Provide the [x, y] coordinate of the cell's center where the given text is located.  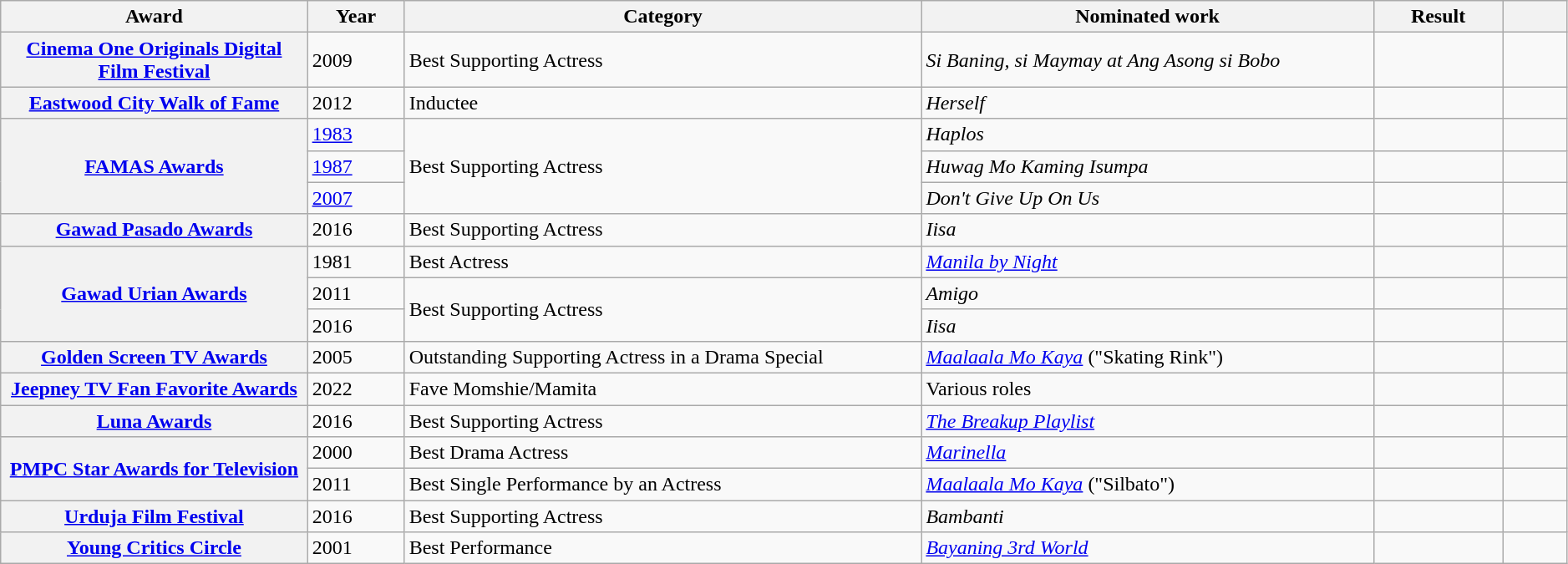
PMPC Star Awards for Television [154, 469]
Young Critics Circle [154, 548]
Herself [1148, 103]
1981 [356, 262]
The Breakup Playlist [1148, 420]
Maalaala Mo Kaya ("Skating Rink") [1148, 357]
Result [1439, 17]
Cinema One Originals Digital Film Festival [154, 60]
Gawad Urian Awards [154, 293]
1987 [356, 166]
Best Performance [663, 548]
Bayaning 3rd World [1148, 548]
2022 [356, 389]
Maalaala Mo Kaya ("Silbato") [1148, 485]
2005 [356, 357]
FAMAS Awards [154, 166]
2000 [356, 453]
Bambanti [1148, 516]
Golden Screen TV Awards [154, 357]
Outstanding Supporting Actress in a Drama Special [663, 357]
Award [154, 17]
2012 [356, 103]
2001 [356, 548]
Luna Awards [154, 420]
Gawad Pasado Awards [154, 230]
Fave Momshie/Mamita [663, 389]
Nominated work [1148, 17]
Amigo [1148, 293]
Best Drama Actress [663, 453]
Jeepney TV Fan Favorite Awards [154, 389]
Various roles [1148, 389]
Eastwood City Walk of Fame [154, 103]
Best Single Performance by an Actress [663, 485]
Urduja Film Festival [154, 516]
Best Actress [663, 262]
Si Baning, si Maymay at Ang Asong si Bobo [1148, 60]
Year [356, 17]
Category [663, 17]
Marinella [1148, 453]
Haplos [1148, 135]
Don't Give Up On Us [1148, 198]
Huwag Mo Kaming Isumpa [1148, 166]
Manila by Night [1148, 262]
1983 [356, 135]
2009 [356, 60]
Inductee [663, 103]
2007 [356, 198]
